Provide the (X, Y) coordinate of the cell's center where the given text is located.  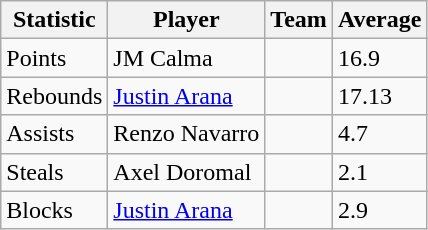
JM Calma (186, 58)
Average (380, 20)
4.7 (380, 134)
Player (186, 20)
Points (54, 58)
17.13 (380, 96)
Blocks (54, 210)
Axel Doromal (186, 172)
Statistic (54, 20)
Team (299, 20)
2.9 (380, 210)
Rebounds (54, 96)
Steals (54, 172)
2.1 (380, 172)
16.9 (380, 58)
Assists (54, 134)
Renzo Navarro (186, 134)
